Extract the [x, y] coordinate from the center of the cell holding the provided text.  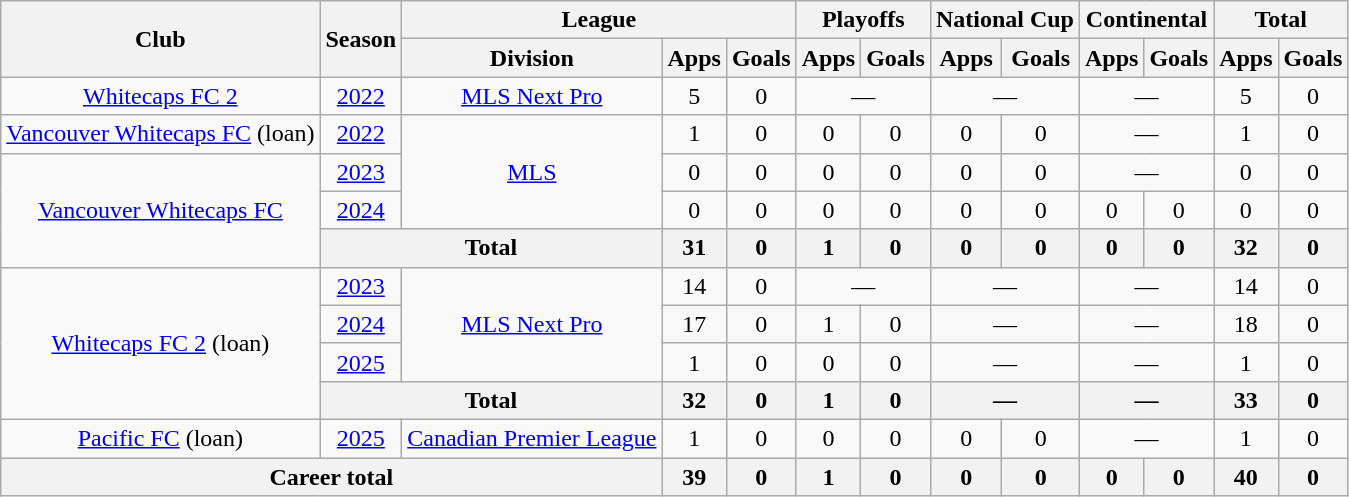
Playoffs [863, 20]
Season [361, 39]
Whitecaps FC 2 (loan) [160, 343]
Pacific FC (loan) [160, 438]
Division [532, 58]
National Cup [1004, 20]
33 [1246, 400]
31 [694, 248]
Vancouver Whitecaps FC (loan) [160, 134]
18 [1246, 324]
Vancouver Whitecaps FC [160, 210]
Club [160, 39]
Continental [1146, 20]
Whitecaps FC 2 [160, 96]
17 [694, 324]
39 [694, 477]
League [599, 20]
MLS [532, 172]
Canadian Premier League [532, 438]
Career total [332, 477]
40 [1246, 477]
